Determine the (X, Y) coordinate at the center of the cell enclosing the given text.  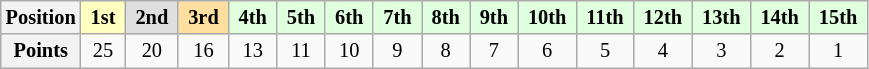
7 (494, 51)
1 (838, 51)
6 (547, 51)
25 (104, 51)
11 (301, 51)
9 (397, 51)
8 (446, 51)
15th (838, 17)
6th (349, 17)
5 (604, 51)
3 (721, 51)
Points (41, 51)
12th (663, 17)
13th (721, 17)
4th (253, 17)
7th (397, 17)
10 (349, 51)
11th (604, 17)
10th (547, 17)
2 (779, 51)
3rd (203, 17)
16 (203, 51)
20 (152, 51)
5th (301, 17)
2nd (152, 17)
4 (663, 51)
8th (446, 17)
9th (494, 17)
13 (253, 51)
1st (104, 17)
14th (779, 17)
Position (41, 17)
